Return [x, y] of the center of cell containing provided text 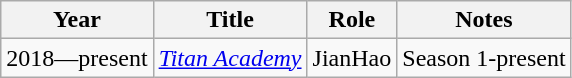
2018―present [77, 58]
Title [230, 20]
JianHao [352, 58]
Role [352, 20]
Season 1-present [484, 58]
Notes [484, 20]
Year [77, 20]
Titan Academy [230, 58]
